Detect which cell encompasses the target text, then output its (X, Y) center coordinate. 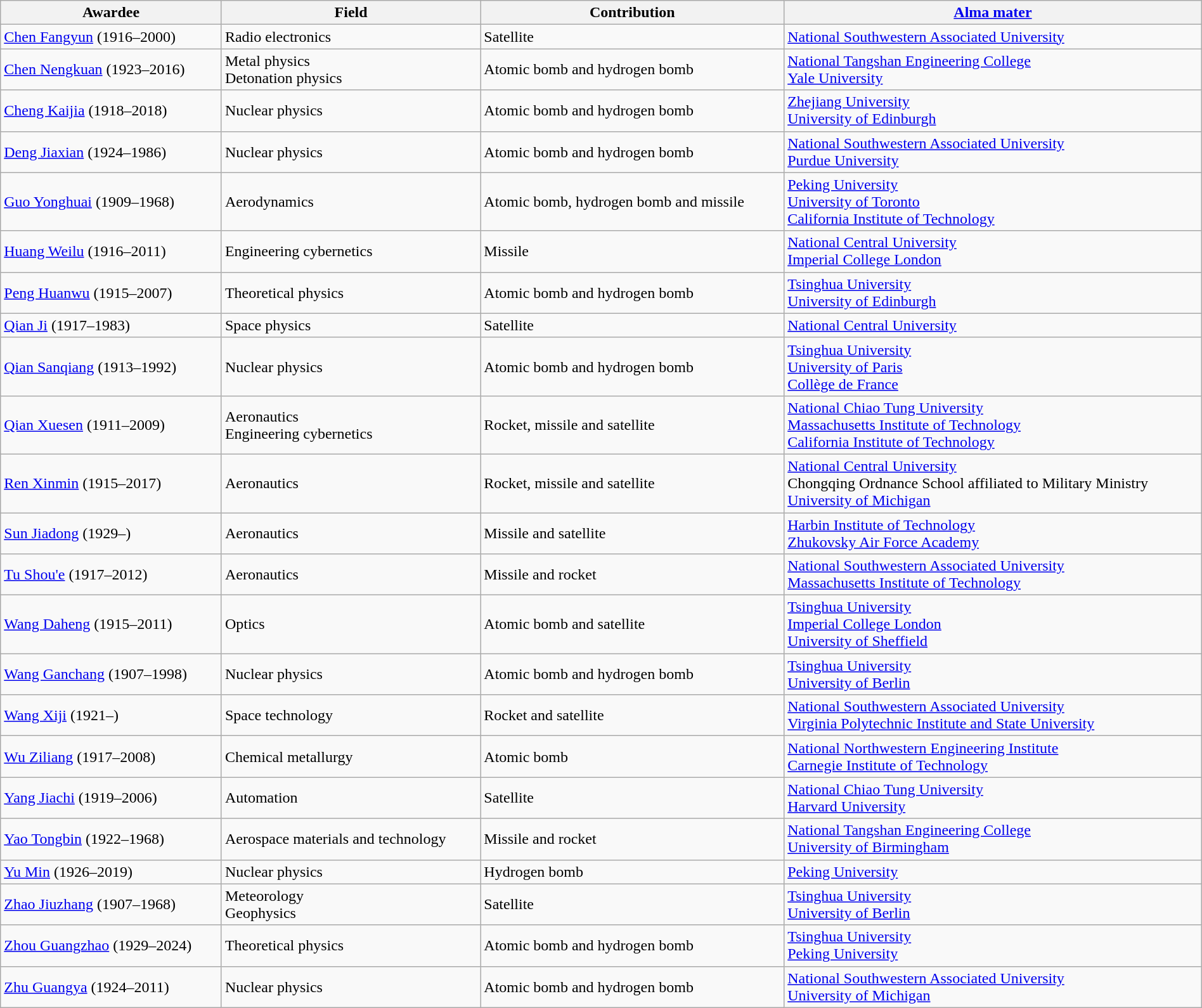
National Tangshan Engineering CollegeYale University (993, 70)
Chemical metallurgy (351, 757)
Yao Tongbin (1922–1968) (112, 839)
AeronauticsEngineering cybernetics (351, 425)
National Central University (993, 325)
Sun Jiadong (1929–) (112, 533)
National Northwestern Engineering InstituteCarnegie Institute of Technology (993, 757)
Space technology (351, 715)
Alma mater (993, 13)
Huang Weilu (1916–2011) (112, 251)
Tu Shou'e (1917–2012) (112, 574)
Peking University (993, 872)
Wu Ziliang (1917–2008) (112, 757)
Qian Sanqiang (1913–1992) (112, 366)
National Southwestern Associated UniversityMassachusetts Institute of Technology (993, 574)
Radio electronics (351, 37)
National Southwestern Associated University (993, 37)
National Central UniversityChongqing Ordnance School affiliated to Military MinistryUniversity of Michigan (993, 483)
Tsinghua UniversityImperial College LondonUniversity of Sheffield (993, 624)
Chen Nengkuan (1923–2016) (112, 70)
Atomic bomb (633, 757)
Cheng Kaijia (1918–2018) (112, 110)
Automation (351, 798)
Yang Jiachi (1919–2006) (112, 798)
Awardee (112, 13)
Wang Xiji (1921–) (112, 715)
Contribution (633, 13)
Tsinghua UniversityUniversity of Edinburgh (993, 293)
Wang Daheng (1915–2011) (112, 624)
Aerospace materials and technology (351, 839)
Engineering cybernetics (351, 251)
Chen Fangyun (1916–2000) (112, 37)
Aerodynamics (351, 202)
Wang Ganchang (1907–1998) (112, 675)
Tsinghua UniversityUniversity of ParisCollège de France (993, 366)
Peng Huanwu (1915–2007) (112, 293)
Tsinghua UniversityPeking University (993, 946)
Rocket and satellite (633, 715)
Atomic bomb and satellite (633, 624)
Ren Xinmin (1915–2017) (112, 483)
Missile and satellite (633, 533)
Deng Jiaxian (1924–1986) (112, 152)
Zhao Jiuzhang (1907–1968) (112, 904)
Zhejiang UniversityUniversity of Edinburgh (993, 110)
National Chiao Tung UniversityHarvard University (993, 798)
Qian Ji (1917–1983) (112, 325)
National Central UniversityImperial College London (993, 251)
Zhou Guangzhao (1929–2024) (112, 946)
National Southwestern Associated UniversityVirginia Polytechnic Institute and State University (993, 715)
Guo Yonghuai (1909–1968) (112, 202)
Field (351, 13)
National Southwestern Associated UniversityUniversity of Michigan (993, 986)
Space physics (351, 325)
National Southwestern Associated UniversityPurdue University (993, 152)
Yu Min (1926–2019) (112, 872)
Harbin Institute of TechnologyZhukovsky Air Force Academy (993, 533)
Qian Xuesen (1911–2009) (112, 425)
National Chiao Tung UniversityMassachusetts Institute of TechnologyCalifornia Institute of Technology (993, 425)
National Tangshan Engineering CollegeUniversity of Birmingham (993, 839)
Peking UniversityUniversity of TorontoCalifornia Institute of Technology (993, 202)
Metal physics Detonation physics (351, 70)
Optics (351, 624)
Atomic bomb, hydrogen bomb and missile (633, 202)
MeteorologyGeophysics (351, 904)
Zhu Guangya (1924–2011) (112, 986)
Hydrogen bomb (633, 872)
Missile (633, 251)
